Search for the cell housing the specified text and yield its (X, Y) center coordinate. 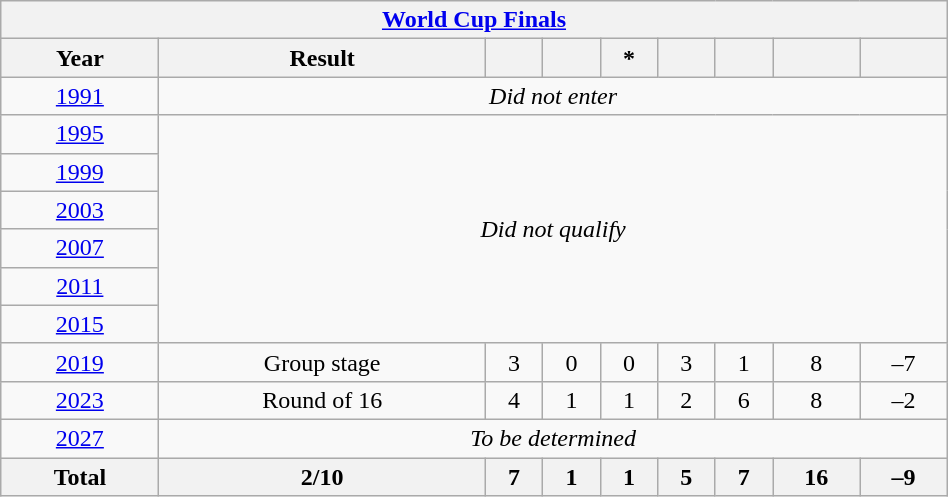
1991 (80, 96)
2023 (80, 400)
4 (514, 400)
2 (686, 400)
Round of 16 (322, 400)
16 (816, 477)
Total (80, 477)
1995 (80, 134)
Did not qualify (553, 229)
–9 (904, 477)
6 (744, 400)
2/10 (322, 477)
2007 (80, 248)
2027 (80, 438)
2003 (80, 210)
2011 (80, 286)
–2 (904, 400)
5 (686, 477)
Year (80, 58)
Group stage (322, 362)
World Cup Finals (474, 20)
To be determined (553, 438)
2019 (80, 362)
Result (322, 58)
1999 (80, 172)
* (628, 58)
2015 (80, 324)
–7 (904, 362)
Did not enter (553, 96)
